Return the (X, Y) coordinate for the center point of the cell that contains the specified text.  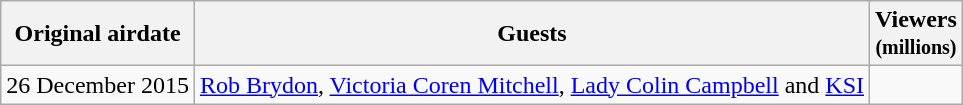
26 December 2015 (98, 85)
Rob Brydon, Victoria Coren Mitchell, Lady Colin Campbell and KSI (532, 85)
Viewers(millions) (916, 34)
Guests (532, 34)
Original airdate (98, 34)
